Pinpoint the cell where the given text exists, returning its [X, Y] midpoint coordinate. 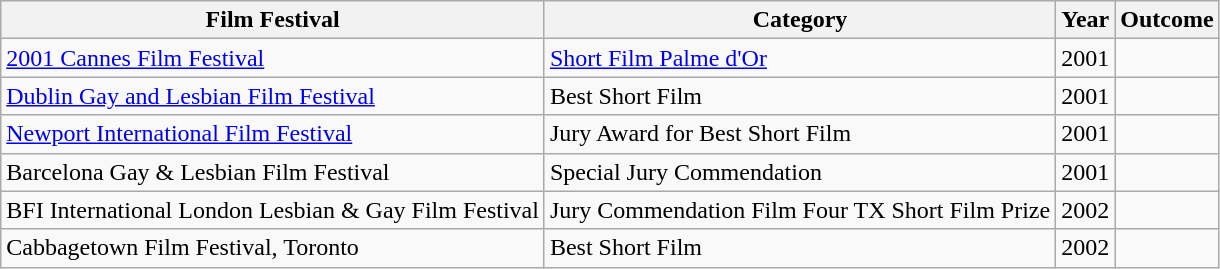
Dublin Gay and Lesbian Film Festival [273, 96]
Jury Award for Best Short Film [800, 134]
Category [800, 20]
Cabbagetown Film Festival, Toronto [273, 248]
BFI International London Lesbian & Gay Film Festival [273, 210]
Film Festival [273, 20]
Year [1086, 20]
Outcome [1167, 20]
2001 Cannes Film Festival [273, 58]
Barcelona Gay & Lesbian Film Festival [273, 172]
Jury Commendation Film Four TX Short Film Prize [800, 210]
Special Jury Commendation [800, 172]
Newport International Film Festival [273, 134]
Short Film Palme d'Or [800, 58]
